Search for the cell housing the specified text and yield its (x, y) center coordinate. 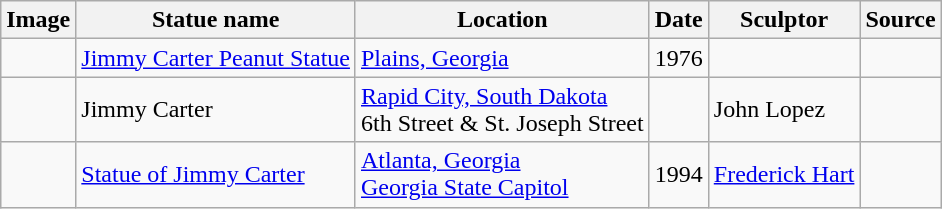
Rapid City, South Dakota6th Street & St. Joseph Street (502, 110)
Sculptor (784, 20)
Plains, Georgia (502, 58)
Source (900, 20)
1976 (678, 58)
Date (678, 20)
John Lopez (784, 110)
Location (502, 20)
Atlanta, GeorgiaGeorgia State Capitol (502, 174)
Statue of Jimmy Carter (216, 174)
Jimmy Carter Peanut Statue (216, 58)
1994 (678, 174)
Jimmy Carter (216, 110)
Statue name (216, 20)
Image (38, 20)
Frederick Hart (784, 174)
